Return [X, Y] of the center of cell containing provided text 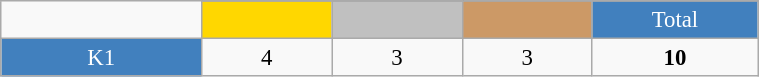
4 [267, 58]
K1 [102, 58]
10 [674, 58]
Total [674, 20]
